Extract the [X, Y] coordinate from the center of the cell holding the provided text.  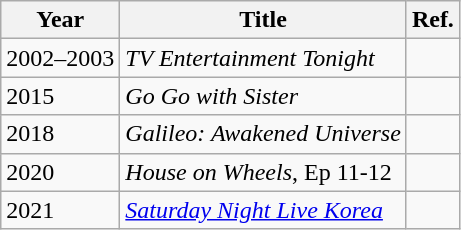
Year [60, 20]
Title [264, 20]
Galileo: Awakened Universe [264, 134]
2021 [60, 210]
2015 [60, 96]
Saturday Night Live Korea [264, 210]
TV Entertainment Tonight [264, 58]
2018 [60, 134]
Go Go with Sister [264, 96]
2002–2003 [60, 58]
House on Wheels, Ep 11-12 [264, 172]
Ref. [432, 20]
2020 [60, 172]
